Capture the cell that displays the provided text and extract its (X, Y) central coordinate. 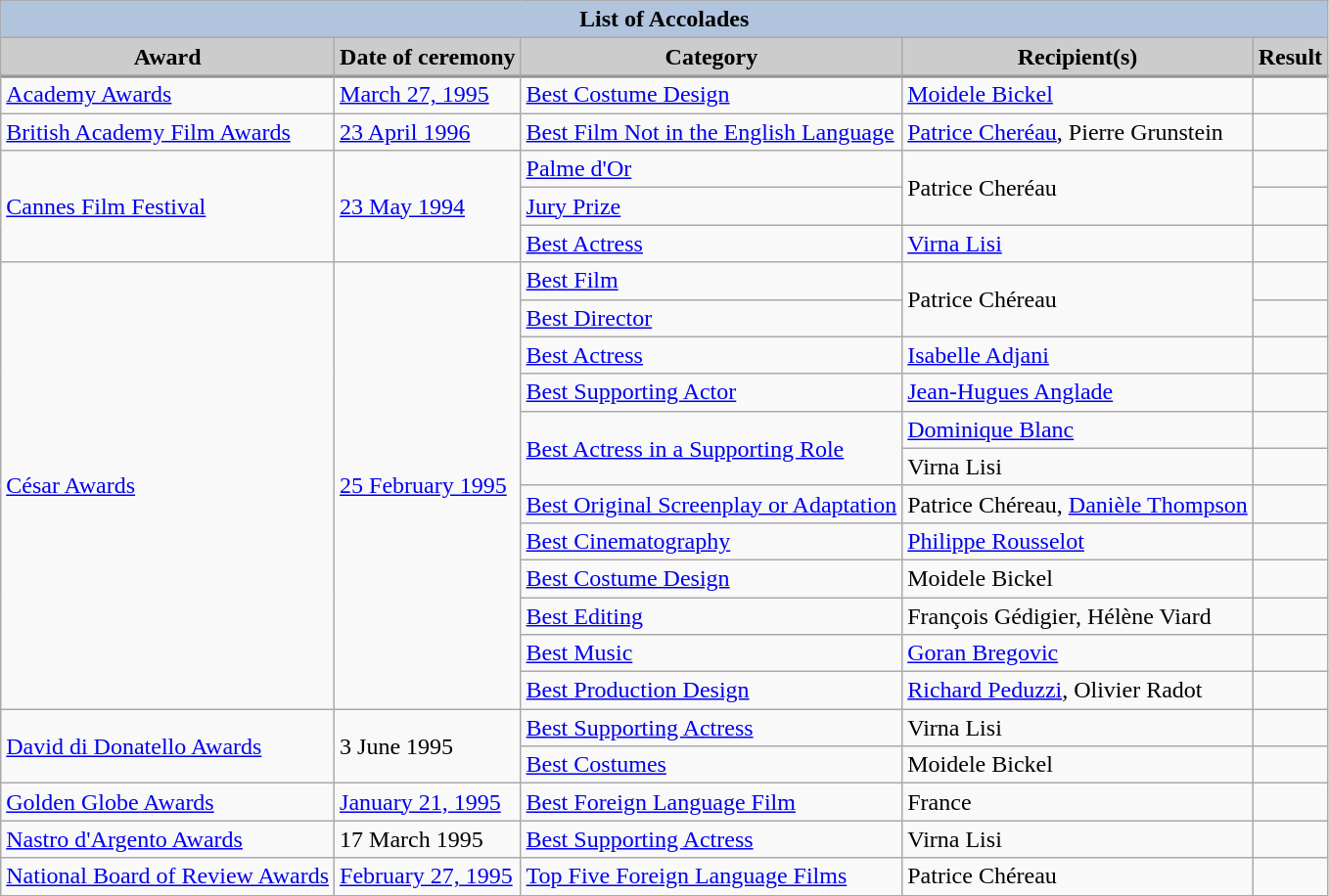
Best Film (711, 281)
Patrice Cheréau (1078, 188)
Award (168, 57)
Dominique Blanc (1078, 429)
Best Editing (711, 615)
Top Five Foreign Language Films (711, 876)
23 April 1996 (429, 132)
March 27, 1995 (429, 95)
Best Film Not in the English Language (711, 132)
Jean-Hugues Anglade (1078, 392)
January 21, 1995 (429, 802)
France (1078, 802)
Recipient(s) (1078, 57)
Isabelle Adjani (1078, 355)
23 May 1994 (429, 206)
17 March 1995 (429, 839)
Goran Bregovic (1078, 653)
Jury Prize (711, 206)
British Academy Film Awards (168, 132)
Palme d'Or (711, 169)
Philippe Rousselot (1078, 541)
Best Supporting Actor (711, 392)
List of Accolades (664, 20)
César Awards (168, 485)
Best Actress in a Supporting Role (711, 448)
Richard Peduzzi, Olivier Radot (1078, 691)
Patrice Cheréau, Pierre Grunstein (1078, 132)
Best Music (711, 653)
Golden Globe Awards (168, 802)
Best Director (711, 318)
Best Foreign Language Film (711, 802)
Best Costumes (711, 765)
Best Production Design (711, 691)
25 February 1995 (429, 485)
Date of ceremony (429, 57)
Best Cinematography (711, 541)
Result (1290, 57)
3 June 1995 (429, 746)
Patrice Chéreau, Danièle Thompson (1078, 504)
François Gédigier, Hélène Viard (1078, 615)
David di Donatello Awards (168, 746)
Category (711, 57)
February 27, 1995 (429, 876)
Cannes Film Festival (168, 206)
Academy Awards (168, 95)
Best Original Screenplay or Adaptation (711, 504)
Nastro d'Argento Awards (168, 839)
National Board of Review Awards (168, 876)
